From the cell containing the given text, extract its center point as (x, y) coordinate. 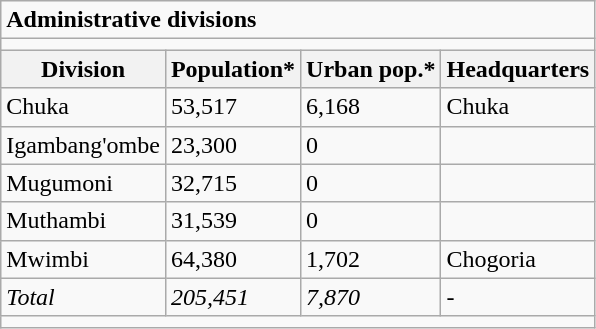
Population* (232, 69)
53,517 (232, 107)
64,380 (232, 259)
31,539 (232, 221)
Urban pop.* (371, 69)
Mugumoni (84, 183)
- (518, 297)
Headquarters (518, 69)
Administrative divisions (298, 20)
23,300 (232, 145)
7,870 (371, 297)
6,168 (371, 107)
Total (84, 297)
Division (84, 69)
Igambang'ombe (84, 145)
Muthambi (84, 221)
205,451 (232, 297)
32,715 (232, 183)
1,702 (371, 259)
Chogoria (518, 259)
Mwimbi (84, 259)
